Capture the cell that displays the provided text and extract its [X, Y] central coordinate. 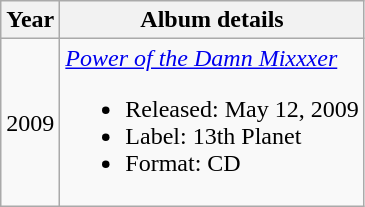
2009 [30, 122]
Year [30, 20]
Power of the Damn MixxxerReleased: May 12, 2009Label: 13th PlanetFormat: CD [212, 122]
Album details [212, 20]
